From the cell containing the given text, extract its center point as [x, y] coordinate. 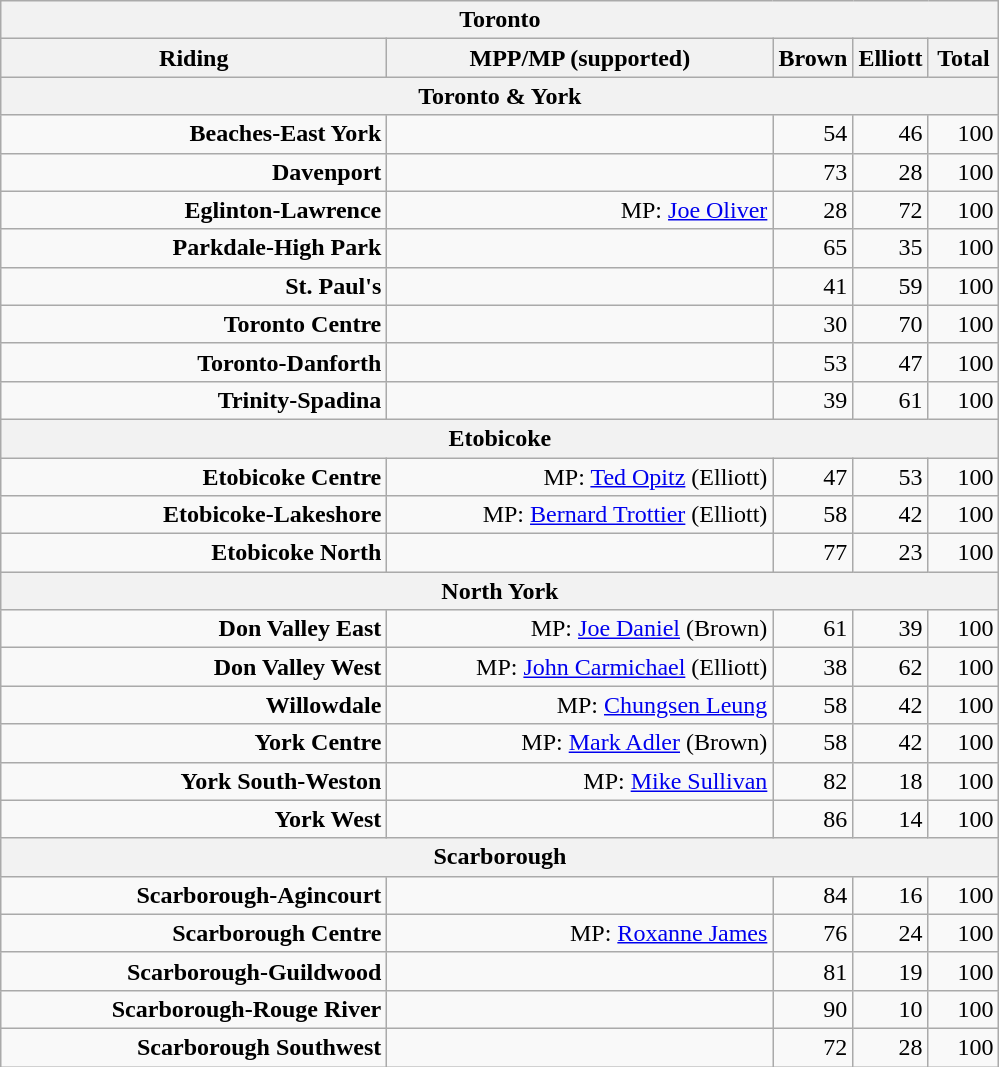
62 [890, 667]
MP: Ted Opitz (Elliott) [580, 477]
18 [890, 781]
Scarborough-Guildwood [194, 971]
81 [813, 971]
30 [813, 324]
Scarborough [500, 857]
86 [813, 819]
York Centre [194, 743]
38 [813, 667]
54 [813, 134]
MP: John Carmichael (Elliott) [580, 667]
York West [194, 819]
Beaches-East York [194, 134]
MP: Joe Oliver [580, 210]
76 [813, 933]
Davenport [194, 172]
Riding [194, 58]
65 [813, 248]
23 [890, 553]
Parkdale-High Park [194, 248]
St. Paul's [194, 286]
59 [890, 286]
Eglinton-Lawrence [194, 210]
16 [890, 895]
Etobicoke-Lakeshore [194, 515]
90 [813, 1009]
Etobicoke North [194, 553]
84 [813, 895]
Scarborough-Rouge River [194, 1009]
Total [964, 58]
Etobicoke Centre [194, 477]
Toronto & York [500, 96]
19 [890, 971]
82 [813, 781]
Scarborough Centre [194, 933]
Trinity-Spadina [194, 400]
70 [890, 324]
York South-Weston [194, 781]
Elliott [890, 58]
Toronto-Danforth [194, 362]
North York [500, 591]
MP: Joe Daniel (Brown) [580, 629]
Toronto Centre [194, 324]
MP: Roxanne James [580, 933]
41 [813, 286]
Don Valley East [194, 629]
46 [890, 134]
MP: Mike Sullivan [580, 781]
MP: Bernard Trottier (Elliott) [580, 515]
10 [890, 1009]
Willowdale [194, 705]
Don Valley West [194, 667]
14 [890, 819]
73 [813, 172]
24 [890, 933]
MP: Mark Adler (Brown) [580, 743]
Toronto [500, 20]
35 [890, 248]
MPP/MP (supported) [580, 58]
Scarborough-Agincourt [194, 895]
MP: Chungsen Leung [580, 705]
Brown [813, 58]
77 [813, 553]
Etobicoke [500, 438]
Scarborough Southwest [194, 1047]
